From the cell containing the given text, extract its center point as [X, Y] coordinate. 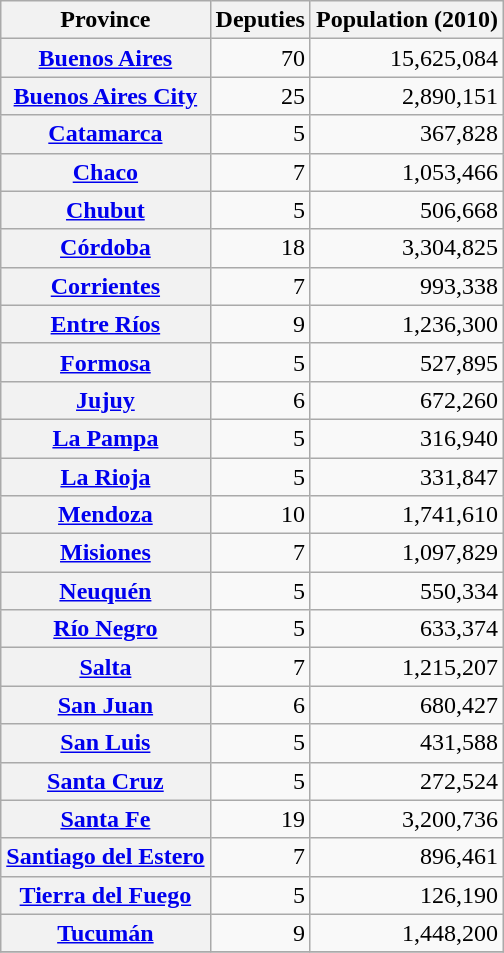
331,847 [406, 477]
527,895 [406, 362]
La Pampa [106, 438]
Misiones [106, 553]
Deputies [260, 20]
3,200,736 [406, 819]
Córdoba [106, 248]
2,890,151 [406, 96]
Population (2010) [406, 20]
Buenos Aires [106, 58]
672,260 [406, 400]
Buenos Aires City [106, 96]
1,097,829 [406, 553]
70 [260, 58]
Santa Fe [106, 819]
896,461 [406, 857]
316,940 [406, 438]
550,334 [406, 591]
431,588 [406, 743]
126,190 [406, 895]
Río Negro [106, 629]
1,448,200 [406, 933]
993,338 [406, 286]
Chaco [106, 172]
Santa Cruz [106, 781]
680,427 [406, 705]
San Juan [106, 705]
Mendoza [106, 515]
Province [106, 20]
La Rioja [106, 477]
1,236,300 [406, 324]
Neuquén [106, 591]
18 [260, 248]
1,215,207 [406, 667]
Catamarca [106, 134]
15,625,084 [406, 58]
Santiago del Estero [106, 857]
San Luis [106, 743]
Tierra del Fuego [106, 895]
Tucumán [106, 933]
19 [260, 819]
Entre Ríos [106, 324]
367,828 [406, 134]
Salta [106, 667]
3,304,825 [406, 248]
10 [260, 515]
1,741,610 [406, 515]
Formosa [106, 362]
272,524 [406, 781]
Corrientes [106, 286]
633,374 [406, 629]
25 [260, 96]
Chubut [106, 210]
1,053,466 [406, 172]
506,668 [406, 210]
Jujuy [106, 400]
